Determine the [x, y] coordinate at the center of the cell enclosing the given text.  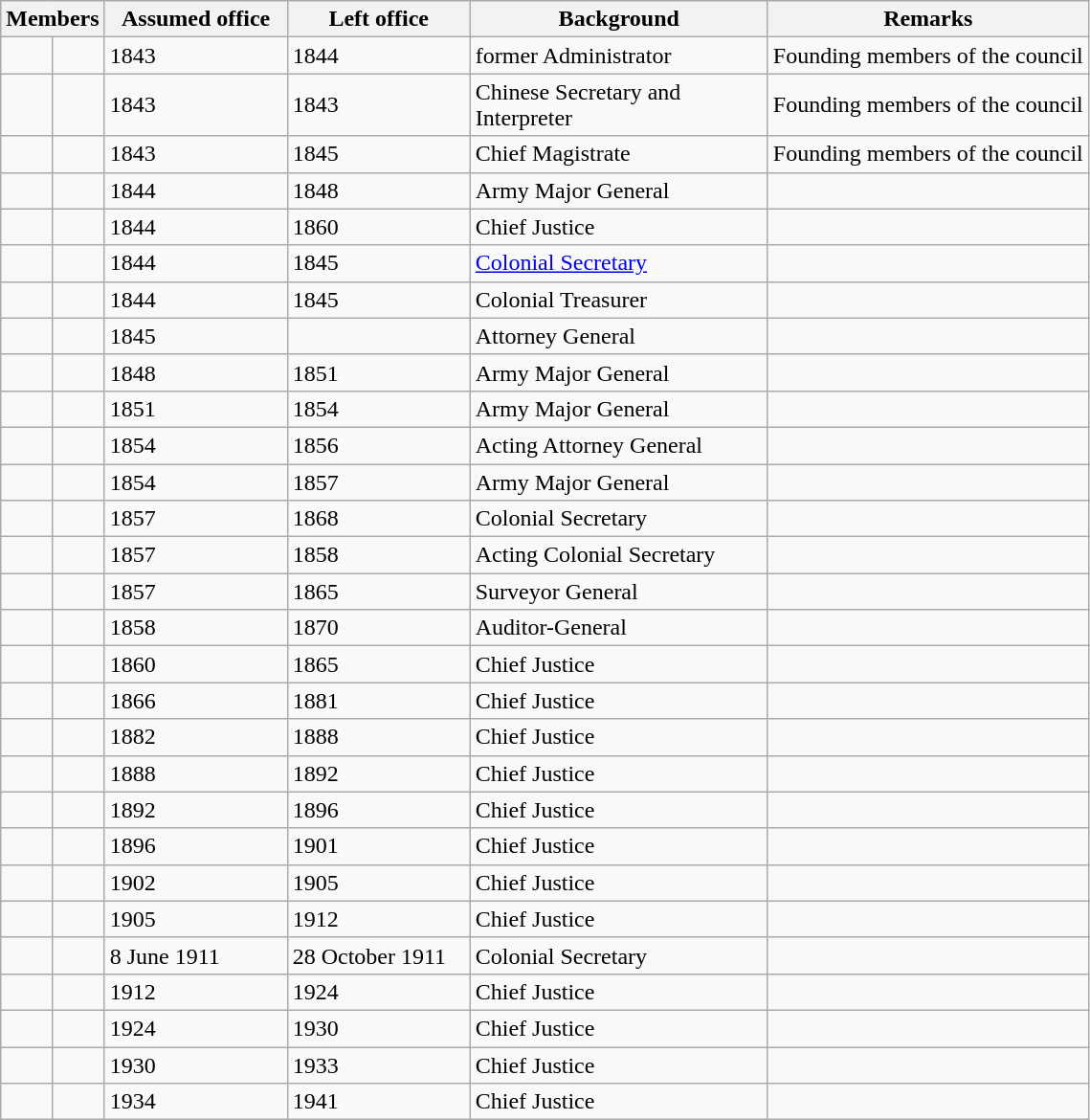
Acting Colonial Secretary [618, 555]
Background [618, 19]
Assumed office [195, 19]
1934 [195, 1102]
Chinese Secretary and Interpreter [618, 105]
1933 [379, 1065]
28 October 1911 [379, 955]
Remarks [928, 19]
Left office [379, 19]
Colonial Treasurer [618, 300]
1882 [195, 737]
Attorney General [618, 336]
1868 [379, 519]
Auditor-General [618, 628]
1902 [195, 883]
1856 [379, 445]
Chief Magistrate [618, 154]
8 June 1911 [195, 955]
Members [53, 19]
former Administrator [618, 56]
1870 [379, 628]
Acting Attorney General [618, 445]
1941 [379, 1102]
1881 [379, 701]
Surveyor General [618, 592]
1901 [379, 846]
1866 [195, 701]
